Capture the cell that displays the provided text and extract its [x, y] central coordinate. 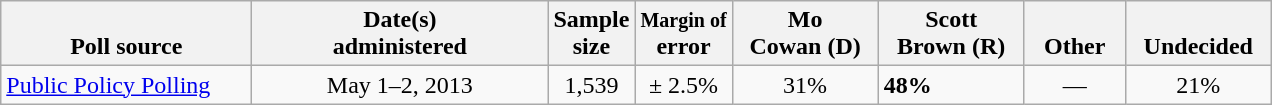
Samplesize [592, 34]
Margin oferror [684, 34]
1,539 [592, 85]
— [1074, 85]
Other [1074, 34]
Undecided [1198, 34]
± 2.5% [684, 85]
31% [805, 85]
21% [1198, 85]
Date(s)administered [400, 34]
MoCowan (D) [805, 34]
Public Policy Polling [126, 85]
48% [951, 85]
May 1–2, 2013 [400, 85]
Poll source [126, 34]
ScottBrown (R) [951, 34]
